Detect which cell encompasses the target text, then output its (x, y) center coordinate. 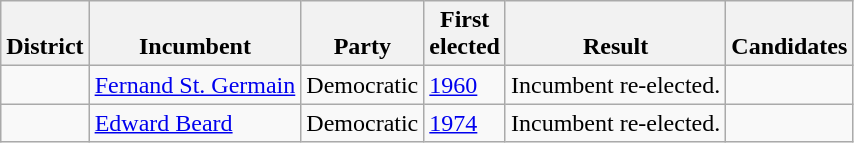
Result (615, 34)
1974 (465, 123)
District (45, 34)
Firstelected (465, 34)
Party (362, 34)
Fernand St. Germain (195, 85)
Incumbent (195, 34)
Edward Beard (195, 123)
Candidates (790, 34)
1960 (465, 85)
